Search for the cell housing the specified text and yield its [x, y] center coordinate. 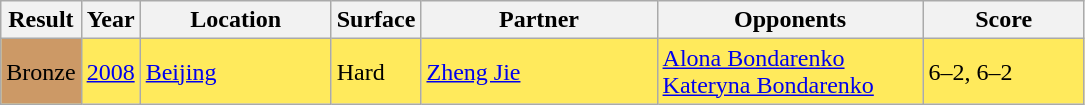
Location [236, 20]
Year [110, 20]
6–2, 6–2 [1004, 72]
Surface [376, 20]
Opponents [790, 20]
Bronze [41, 72]
Beijing [236, 72]
Alona Bondarenko Kateryna Bondarenko [790, 72]
Result [41, 20]
2008 [110, 72]
Hard [376, 72]
Partner [539, 20]
Zheng Jie [539, 72]
Score [1004, 20]
